Return (X, Y) of the center of cell containing provided text 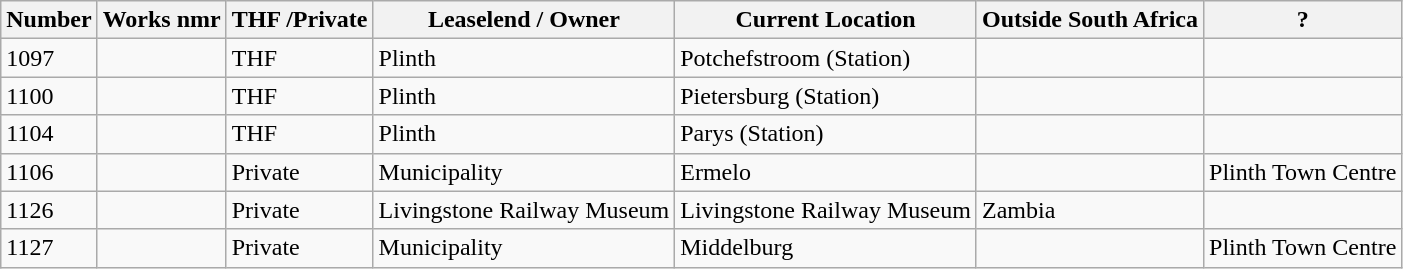
1106 (49, 172)
Outside South Africa (1090, 20)
Number (49, 20)
Middelburg (826, 248)
Ermelo (826, 172)
Parys (Station) (826, 134)
Works nmr (162, 20)
Leaselend / Owner (524, 20)
1100 (49, 96)
Zambia (1090, 210)
? (1303, 20)
Current Location (826, 20)
1126 (49, 210)
1097 (49, 58)
Potchefstroom (Station) (826, 58)
Pietersburg (Station) (826, 96)
THF /Private (300, 20)
1127 (49, 248)
1104 (49, 134)
